Scan for the cell matching the given text and deliver its [x, y] coordinate at center. 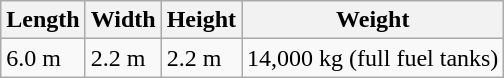
Width [123, 20]
14,000 kg (full fuel tanks) [373, 58]
Height [201, 20]
6.0 m [43, 58]
Weight [373, 20]
Length [43, 20]
